Extract the (X, Y) coordinate from the center of the cell holding the provided text.  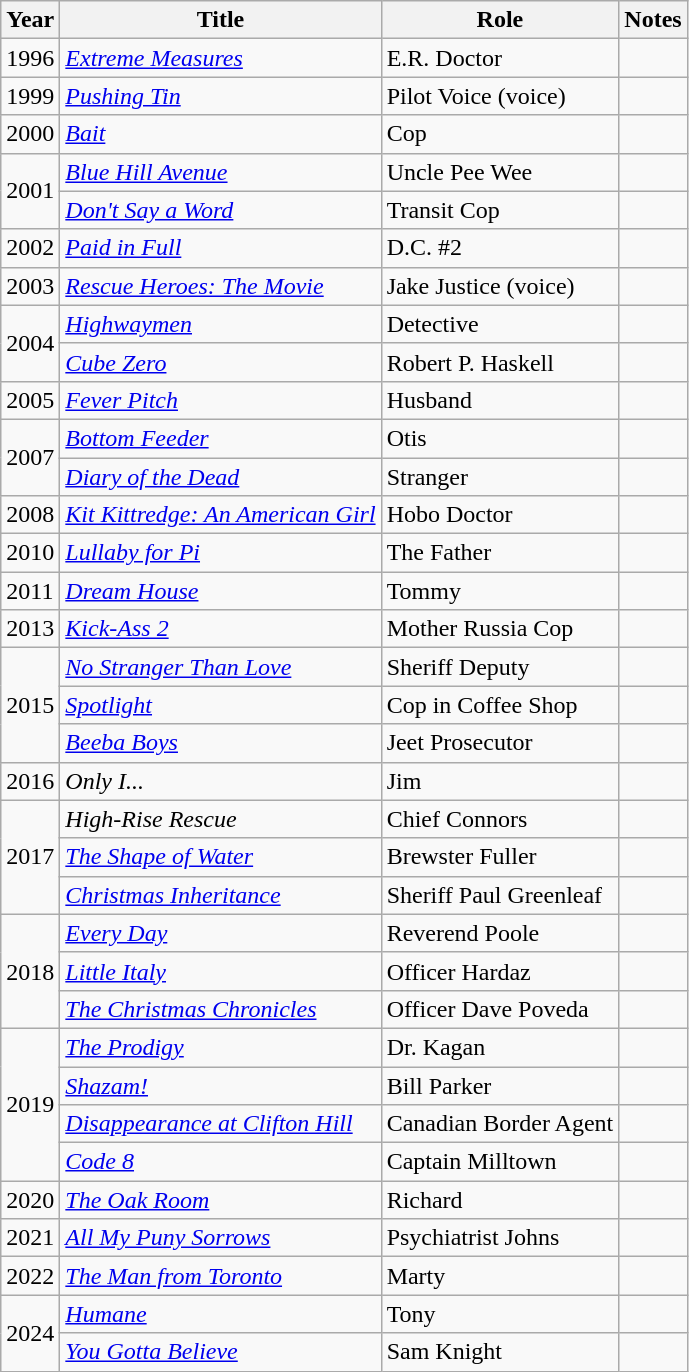
Diary of the Dead (220, 477)
You Gotta Believe (220, 1352)
The Oak Room (220, 1200)
Little Italy (220, 971)
Kick-Ass 2 (220, 629)
Title (220, 20)
2016 (30, 781)
Jake Justice (voice) (500, 286)
Stranger (500, 477)
2010 (30, 553)
High-Rise Rescue (220, 819)
2024 (30, 1333)
2019 (30, 1104)
Canadian Border Agent (500, 1124)
2001 (30, 191)
Captain Milltown (500, 1162)
Jim (500, 781)
All My Puny Sorrows (220, 1238)
Only I... (220, 781)
Don't Say a Word (220, 210)
Sheriff Deputy (500, 667)
The Christmas Chronicles (220, 1009)
Officer Hardaz (500, 971)
Shazam! (220, 1085)
Bottom Feeder (220, 438)
Lullaby for Pi (220, 553)
2003 (30, 286)
The Shape of Water (220, 857)
2011 (30, 591)
Uncle Pee Wee (500, 172)
Husband (500, 400)
2013 (30, 629)
2005 (30, 400)
Otis (500, 438)
Officer Dave Poveda (500, 1009)
Beeba Boys (220, 743)
2004 (30, 343)
2022 (30, 1276)
2008 (30, 515)
Cop (500, 134)
Pilot Voice (voice) (500, 96)
The Man from Toronto (220, 1276)
Every Day (220, 933)
Fever Pitch (220, 400)
Sheriff Paul Greenleaf (500, 895)
Transit Cop (500, 210)
2000 (30, 134)
Highwaymen (220, 324)
Paid in Full (220, 248)
Dream House (220, 591)
E.R. Doctor (500, 58)
Kit Kittredge: An American Girl (220, 515)
Tommy (500, 591)
Reverend Poole (500, 933)
Disappearance at Clifton Hill (220, 1124)
Pushing Tin (220, 96)
Robert P. Haskell (500, 362)
Brewster Fuller (500, 857)
Rescue Heroes: The Movie (220, 286)
Bill Parker (500, 1085)
Jeet Prosecutor (500, 743)
Dr. Kagan (500, 1047)
Cube Zero (220, 362)
The Prodigy (220, 1047)
Sam Knight (500, 1352)
2021 (30, 1238)
Christmas Inheritance (220, 895)
2007 (30, 457)
Marty (500, 1276)
Hobo Doctor (500, 515)
Mother Russia Cop (500, 629)
No Stranger Than Love (220, 667)
2020 (30, 1200)
Spotlight (220, 705)
2002 (30, 248)
Chief Connors (500, 819)
Humane (220, 1314)
Cop in Coffee Shop (500, 705)
Code 8 (220, 1162)
2015 (30, 705)
Detective (500, 324)
Year (30, 20)
Notes (653, 20)
1996 (30, 58)
Bait (220, 134)
Extreme Measures (220, 58)
The Father (500, 553)
2017 (30, 857)
Richard (500, 1200)
D.C. #2 (500, 248)
2018 (30, 971)
Psychiatrist Johns (500, 1238)
Tony (500, 1314)
1999 (30, 96)
Role (500, 20)
Blue Hill Avenue (220, 172)
